Capture the cell that displays the provided text and extract its (X, Y) central coordinate. 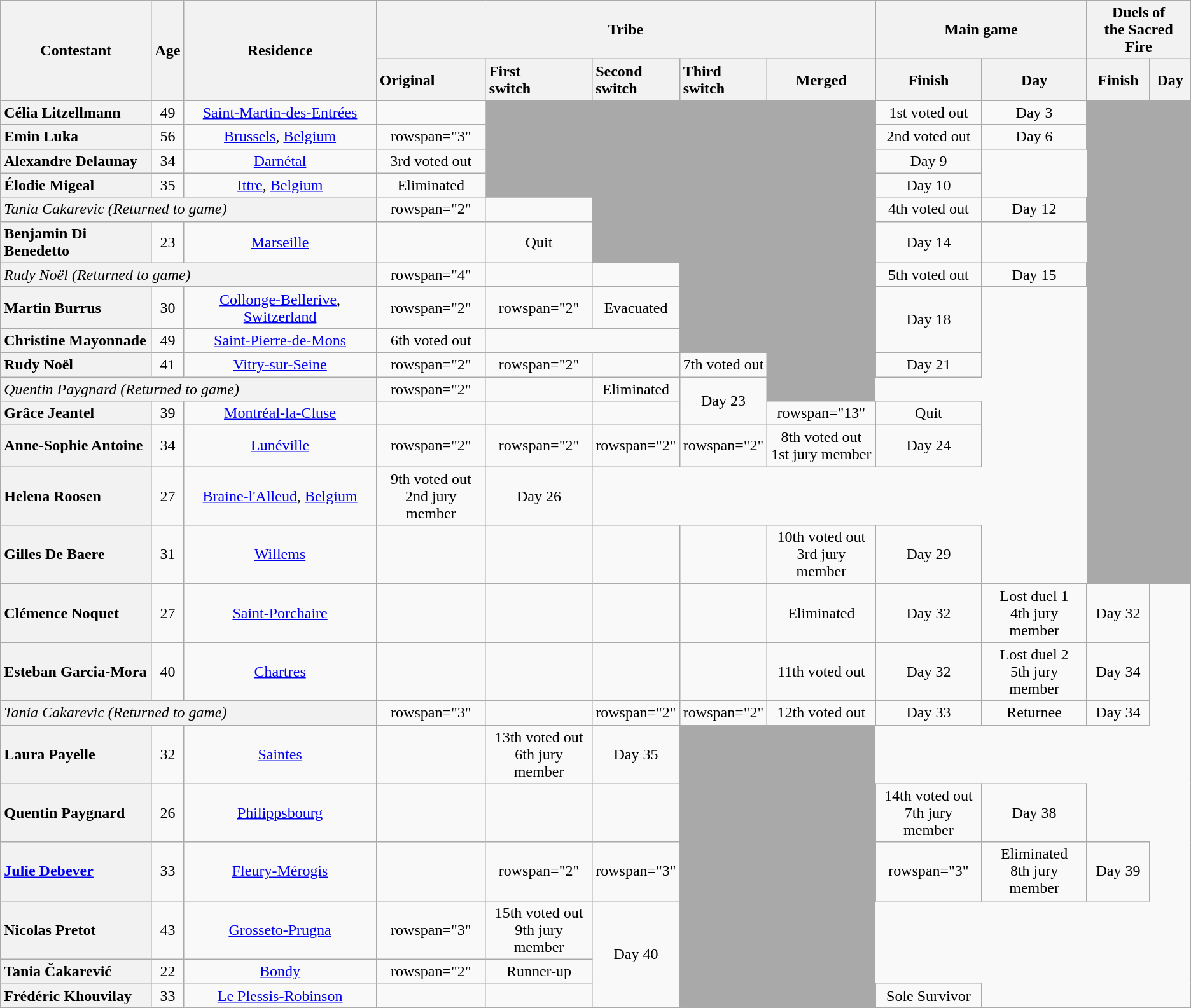
Célia Litzellmann (76, 113)
Emin Luka (76, 137)
Contestant (76, 51)
43 (168, 930)
4th voted out (929, 209)
22 (168, 971)
14th voted out7th jury member (929, 813)
Runner-up (538, 971)
Day 10 (929, 185)
Philippsbourg (280, 813)
32 (168, 754)
6th voted out (431, 340)
Day 14 (929, 242)
Alexandre Delaunay (76, 161)
Christine Mayonnade (76, 340)
Day 40 (636, 954)
39 (168, 413)
Saint-Porchaire (280, 613)
Darnétal (280, 161)
2nd voted out (929, 137)
Grâce Jeantel (76, 413)
Day 29 (929, 555)
rowspan="4" (431, 275)
56 (168, 137)
Nicolas Pretot (76, 930)
Day 35 (636, 754)
Julie Debever (76, 871)
15th voted out9th jury member (538, 930)
Tania Čakarević (76, 971)
26 (168, 813)
Thirdswitch (723, 80)
Day 23 (723, 401)
Returnee (1034, 713)
Montréal-la-Cluse (280, 413)
23 (168, 242)
Brussels, Belgium (280, 137)
Age (168, 51)
Eliminated8th jury member (1034, 871)
9th voted out2nd jury member (431, 496)
Original (431, 80)
Ittre, Belgium (280, 185)
Day 12 (1034, 209)
Tribe (625, 30)
Rudy Noël (76, 364)
Evacuated (636, 308)
Collonge-Bellerive, Switzerland (280, 308)
8th voted out1st jury member (821, 446)
Esteban Garcia-Mora (76, 672)
Day 6 (1034, 137)
5th voted out (929, 275)
Day 18 (929, 319)
Day 39 (1118, 871)
Bondy (280, 971)
13th voted out6th jury member (538, 754)
Firstswitch (538, 80)
Élodie Migeal (76, 185)
Quentin Paygnard (76, 813)
Gilles De Baere (76, 555)
7th voted out (723, 364)
10th voted out 3rd jury member (821, 555)
Day 26 (538, 496)
3rd voted out (431, 161)
Saintes (280, 754)
40 (168, 672)
Residence (280, 51)
Saint-Martin-des-Entrées (280, 113)
Lunéville (280, 446)
Main game (981, 30)
Martin Burrus (76, 308)
Fleury-Mérogis (280, 871)
Rudy Noël (Returned to game) (188, 275)
Vitry-sur-Seine (280, 364)
Day 21 (929, 364)
Benjamin Di Benedetto (76, 242)
30 (168, 308)
Lost duel 14th jury member (1034, 613)
Chartres (280, 672)
Merged (821, 80)
Grosseto-Prugna (280, 930)
35 (168, 185)
Secondswitch (636, 80)
Willems (280, 555)
1st voted out (929, 113)
Laura Payelle (76, 754)
12th voted out (821, 713)
31 (168, 555)
Le Plessis-Robinson (280, 995)
Day 15 (1034, 275)
Quentin Paygnard (Returned to game) (188, 389)
41 (168, 364)
Marseille (280, 242)
Day 24 (929, 446)
Day 9 (929, 161)
Braine-l'Alleud, Belgium (280, 496)
Duels ofthe Sacred Fire (1139, 30)
Day 3 (1034, 113)
Frédéric Khouvilay (76, 995)
Helena Roosen (76, 496)
11th voted out (821, 672)
Saint-Pierre-de-Mons (280, 340)
Day 38 (1034, 813)
rowspan="13" (821, 413)
Clémence Noquet (76, 613)
Anne-Sophie Antoine (76, 446)
Sole Survivor (929, 995)
Lost duel 25th jury member (1034, 672)
Day 33 (929, 713)
